Detect which cell encompasses the target text, then output its (x, y) center coordinate. 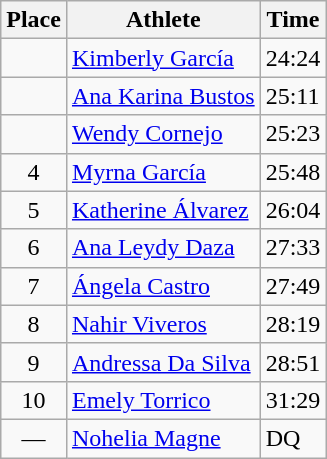
27:49 (293, 286)
— (34, 438)
Nahir Viveros (163, 324)
Time (293, 20)
Katherine Álvarez (163, 210)
25:23 (293, 134)
Ángela Castro (163, 286)
28:19 (293, 324)
27:33 (293, 248)
Nohelia Magne (163, 438)
10 (34, 400)
26:04 (293, 210)
DQ (293, 438)
Ana Leydy Daza (163, 248)
31:29 (293, 400)
Wendy Cornejo (163, 134)
24:24 (293, 58)
Place (34, 20)
Kimberly García (163, 58)
25:48 (293, 172)
4 (34, 172)
28:51 (293, 362)
8 (34, 324)
9 (34, 362)
Athlete (163, 20)
Emely Torrico (163, 400)
Andressa Da Silva (163, 362)
7 (34, 286)
Ana Karina Bustos (163, 96)
6 (34, 248)
25:11 (293, 96)
Myrna García (163, 172)
5 (34, 210)
